Pinpoint the cell where the given text exists, returning its (X, Y) midpoint coordinate. 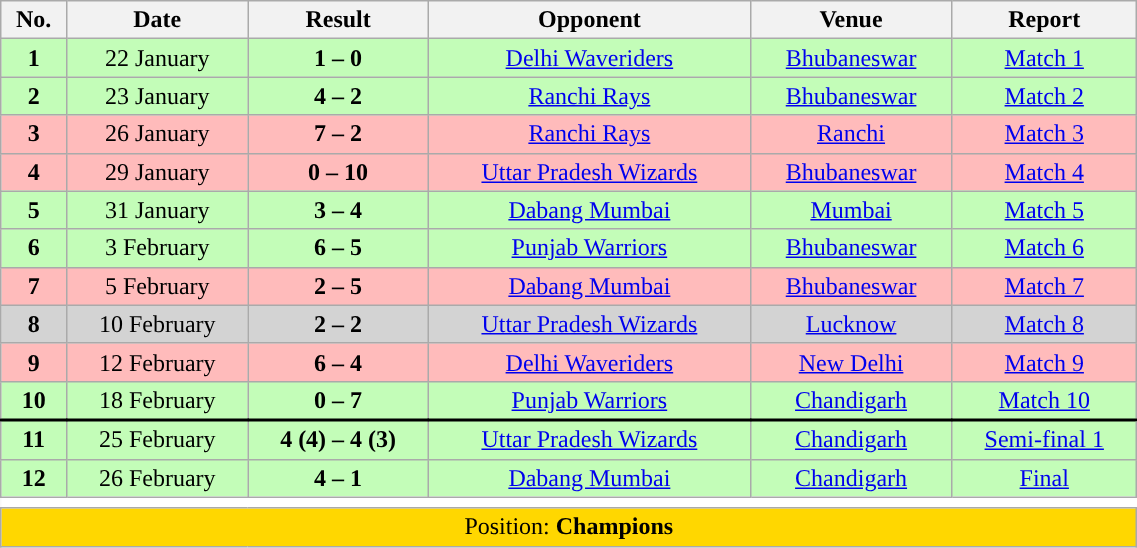
Match 4 (1044, 172)
Match 3 (1044, 134)
3 – 4 (338, 210)
26 February (158, 478)
Final (1044, 478)
Position: Champions (569, 527)
No. (34, 20)
Lucknow (850, 324)
12 February (158, 362)
New Delhi (850, 362)
2 – 5 (338, 286)
3 (34, 134)
29 January (158, 172)
Match 2 (1044, 96)
4 – 2 (338, 96)
9 (34, 362)
0 – 7 (338, 400)
26 January (158, 134)
22 January (158, 58)
Match 7 (1044, 286)
5 February (158, 286)
7 (34, 286)
2 (34, 96)
Semi-final 1 (1044, 440)
Mumbai (850, 210)
10 February (158, 324)
Match 8 (1044, 324)
4 (4) – 4 (3) (338, 440)
6 (34, 248)
4 – 1 (338, 478)
Match 5 (1044, 210)
31 January (158, 210)
Date (158, 20)
Result (338, 20)
7 – 2 (338, 134)
0 – 10 (338, 172)
10 (34, 400)
1 (34, 58)
6 – 4 (338, 362)
18 February (158, 400)
8 (34, 324)
11 (34, 440)
Venue (850, 20)
25 February (158, 440)
4 (34, 172)
6 – 5 (338, 248)
Match 6 (1044, 248)
Match 10 (1044, 400)
23 January (158, 96)
2 – 2 (338, 324)
Report (1044, 20)
Ranchi (850, 134)
5 (34, 210)
Opponent (589, 20)
3 February (158, 248)
Match 1 (1044, 58)
Match 9 (1044, 362)
12 (34, 478)
1 – 0 (338, 58)
